Output the [X, Y] coordinate of the center of the cell containing the given text.  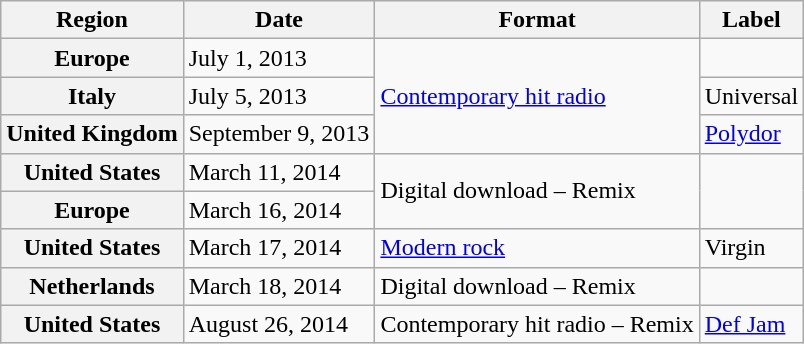
Polydor [751, 134]
Modern rock [537, 248]
Universal [751, 96]
July 5, 2013 [279, 96]
Date [279, 20]
United Kingdom [92, 134]
Def Jam [751, 324]
March 16, 2014 [279, 210]
Virgin [751, 248]
Region [92, 20]
March 18, 2014 [279, 286]
July 1, 2013 [279, 58]
Contemporary hit radio – Remix [537, 324]
Label [751, 20]
March 17, 2014 [279, 248]
Italy [92, 96]
Contemporary hit radio [537, 96]
Format [537, 20]
March 11, 2014 [279, 172]
Netherlands [92, 286]
August 26, 2014 [279, 324]
September 9, 2013 [279, 134]
